Pinpoint the cell where the given text exists, returning its (x, y) midpoint coordinate. 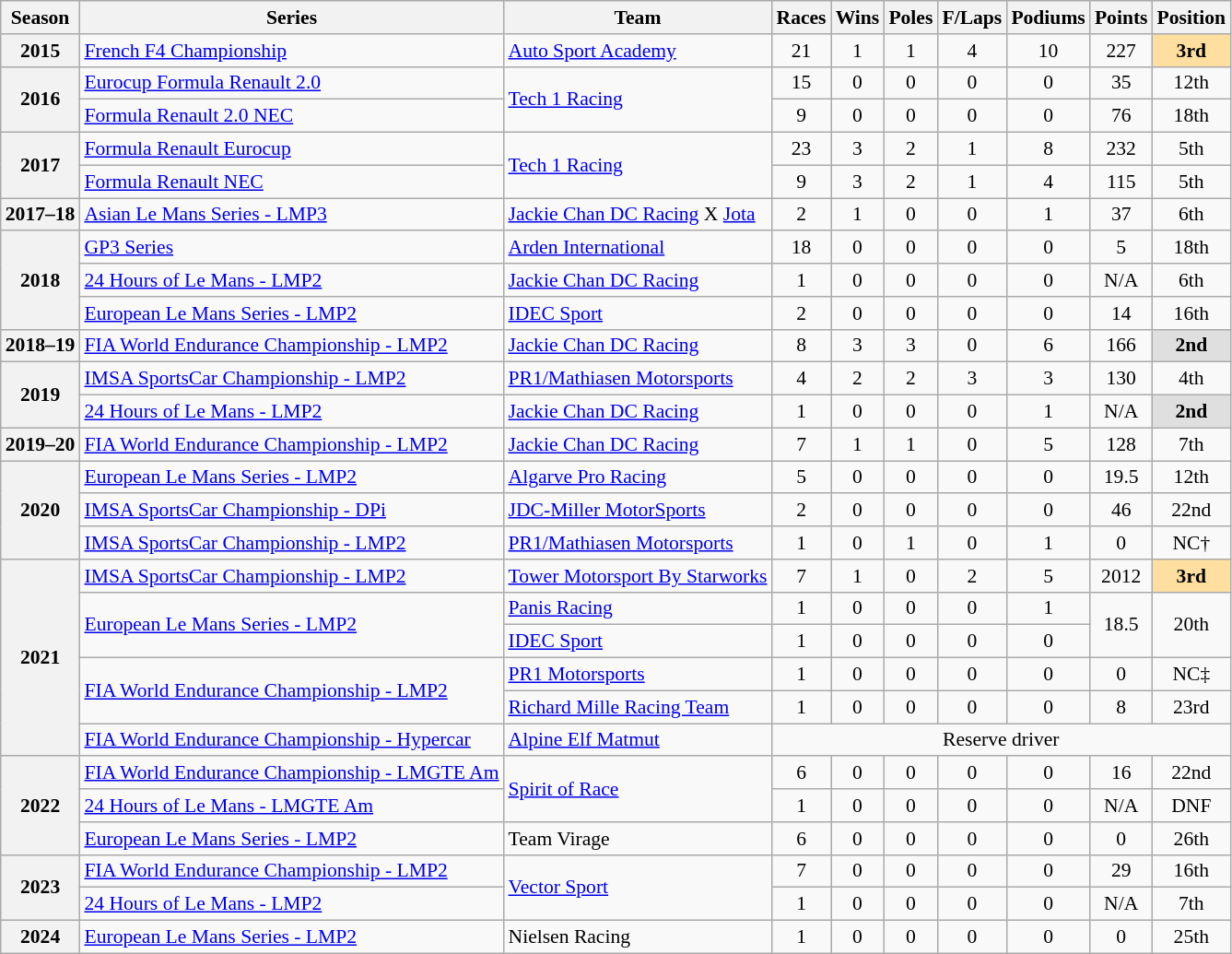
26th (1191, 839)
166 (1121, 346)
DNF (1191, 806)
14 (1121, 313)
GP3 Series (291, 248)
Season (41, 18)
Races (802, 18)
JDC-Miller MotorSports (638, 511)
29 (1121, 871)
2023 (41, 887)
Formula Renault NEC (291, 182)
46 (1121, 511)
Vector Sport (638, 887)
PR1 Motorsports (638, 675)
French F4 Championship (291, 51)
Jackie Chan DC Racing X Jota (638, 215)
227 (1121, 51)
FIA World Endurance Championship - Hypercar (291, 740)
Nielsen Racing (638, 937)
20th (1191, 625)
19.5 (1121, 477)
2020 (41, 511)
2022 (41, 806)
23 (802, 149)
2019 (41, 395)
Formula Renault Eurocup (291, 149)
128 (1121, 444)
Asian Le Mans Series - LMP3 (291, 215)
2018 (41, 280)
21 (802, 51)
NC† (1191, 543)
Panis Racing (638, 608)
232 (1121, 149)
Wins (858, 18)
35 (1121, 83)
18 (802, 248)
37 (1121, 215)
FIA World Endurance Championship - LMGTE Am (291, 773)
Position (1191, 18)
16 (1121, 773)
2012 (1121, 576)
IMSA SportsCar Championship - DPi (291, 511)
130 (1121, 379)
Points (1121, 18)
Richard Mille Racing Team (638, 707)
2019–20 (41, 444)
2021 (41, 658)
18.5 (1121, 625)
2017 (41, 166)
15 (802, 83)
Auto Sport Academy (638, 51)
F/Laps (971, 18)
Reserve driver (1002, 740)
Team Virage (638, 839)
Formula Renault 2.0 NEC (291, 116)
2018–19 (41, 346)
NC‡ (1191, 675)
Podiums (1049, 18)
Alpine Elf Matmut (638, 740)
4th (1191, 379)
Poles (910, 18)
Arden International (638, 248)
Tower Motorsport By Starworks (638, 576)
2017–18 (41, 215)
10 (1049, 51)
23rd (1191, 707)
2024 (41, 937)
115 (1121, 182)
25th (1191, 937)
Eurocup Formula Renault 2.0 (291, 83)
Algarve Pro Racing (638, 477)
2016 (41, 100)
Team (638, 18)
Spirit of Race (638, 789)
76 (1121, 116)
24 Hours of Le Mans - LMGTE Am (291, 806)
2015 (41, 51)
Series (291, 18)
